From the cell containing the given text, extract its center point as [x, y] coordinate. 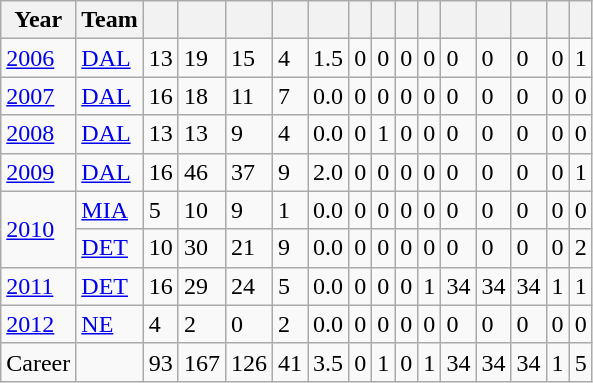
2.0 [328, 172]
21 [248, 248]
2006 [38, 58]
Team [110, 20]
1.5 [328, 58]
Year [38, 20]
11 [248, 96]
2008 [38, 134]
3.5 [328, 362]
MIA [110, 210]
7 [290, 96]
2010 [38, 229]
37 [248, 172]
46 [202, 172]
167 [202, 362]
15 [248, 58]
Career [38, 362]
18 [202, 96]
2012 [38, 324]
29 [202, 286]
30 [202, 248]
126 [248, 362]
41 [290, 362]
93 [160, 362]
19 [202, 58]
2011 [38, 286]
24 [248, 286]
2009 [38, 172]
2007 [38, 96]
NE [110, 324]
